Detect which cell encompasses the target text, then output its [x, y] center coordinate. 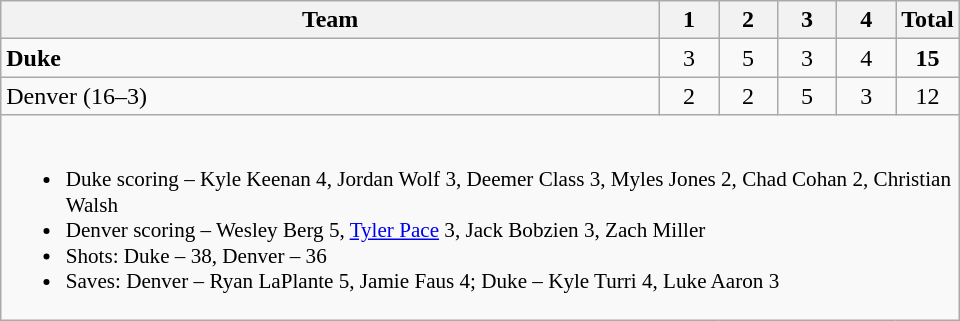
15 [928, 58]
12 [928, 96]
Denver (16–3) [330, 96]
Duke [330, 58]
Total [928, 20]
Team [330, 20]
1 [688, 20]
